Pinpoint the cell where the given text exists, returning its [X, Y] midpoint coordinate. 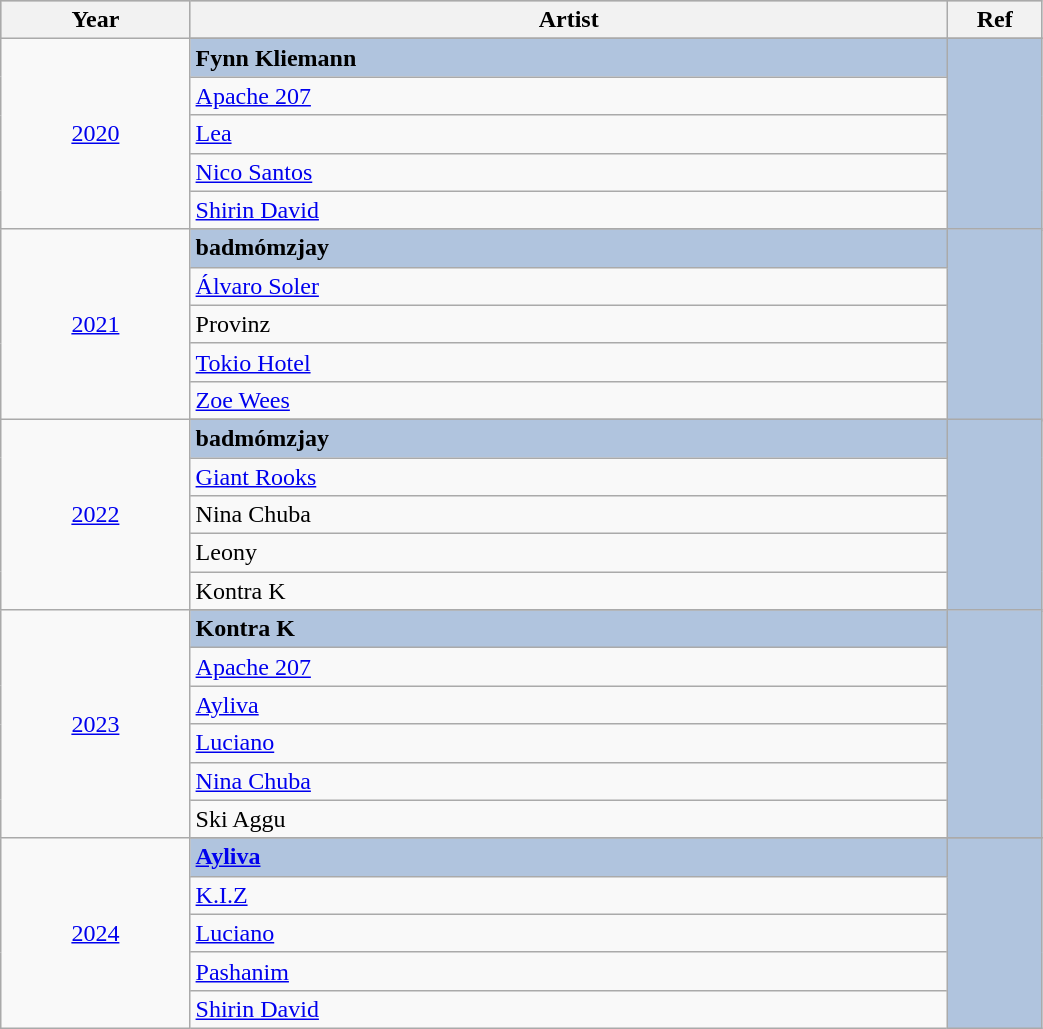
Ski Aggu [568, 819]
Zoe Wees [568, 400]
Pashanim [568, 971]
2024 [96, 933]
K.I.Z [568, 895]
Fynn Kliemann [568, 58]
Provinz [568, 324]
Álvaro Soler [568, 286]
2023 [96, 724]
Year [96, 20]
Giant Rooks [568, 477]
2021 [96, 324]
Leony [568, 553]
Ref [994, 20]
2022 [96, 514]
2020 [96, 134]
Nico Santos [568, 172]
Lea [568, 134]
Artist [568, 20]
Tokio Hotel [568, 362]
